Scan for the cell matching the given text and deliver its (x, y) coordinate at center. 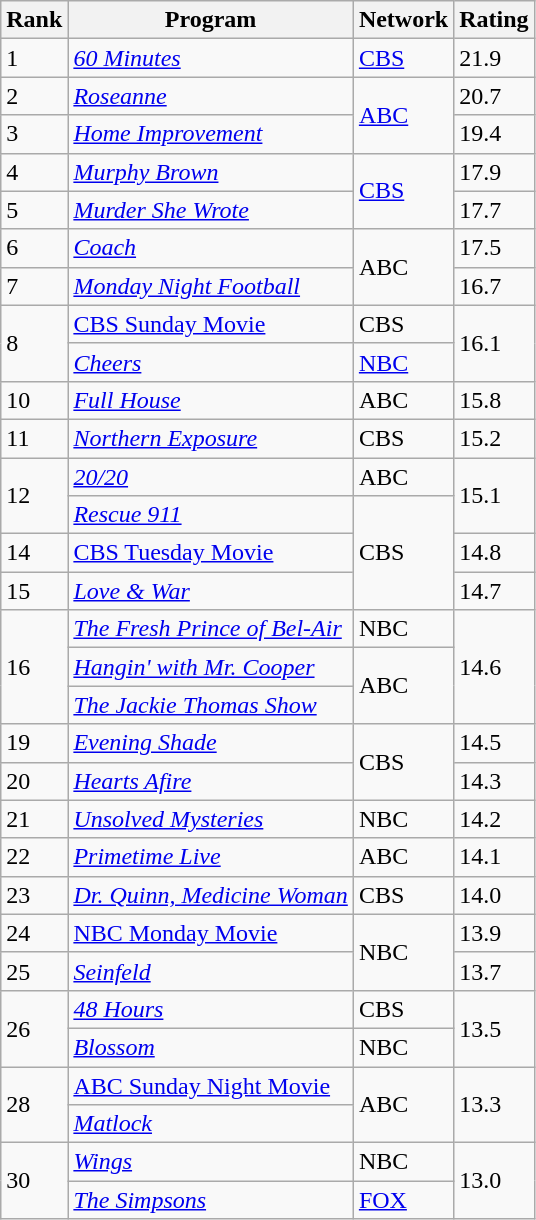
14.6 (494, 667)
13.7 (494, 971)
2 (34, 96)
1 (34, 58)
6 (34, 248)
16.7 (494, 286)
23 (34, 895)
13.3 (494, 1104)
3 (34, 134)
CBS Sunday Movie (210, 324)
5 (34, 210)
Seinfeld (210, 971)
21.9 (494, 58)
17.7 (494, 210)
Matlock (210, 1124)
60 Minutes (210, 58)
10 (34, 400)
24 (34, 933)
17.5 (494, 248)
28 (34, 1104)
25 (34, 971)
Monday Night Football (210, 286)
7 (34, 286)
13.5 (494, 1028)
14.0 (494, 895)
11 (34, 438)
16 (34, 667)
14 (34, 553)
14.7 (494, 591)
Northern Exposure (210, 438)
48 Hours (210, 1009)
21 (34, 819)
17.9 (494, 172)
14.5 (494, 743)
Rescue 911 (210, 515)
22 (34, 857)
Dr. Quinn, Medicine Woman (210, 895)
CBS Tuesday Movie (210, 553)
Love & War (210, 591)
15.8 (494, 400)
12 (34, 496)
Network (403, 20)
Blossom (210, 1047)
FOX (403, 1200)
20 (34, 781)
Hangin' with Mr. Cooper (210, 667)
ABC Sunday Night Movie (210, 1085)
Murder She Wrote (210, 210)
The Simpsons (210, 1200)
14.2 (494, 819)
20.7 (494, 96)
The Jackie Thomas Show (210, 705)
20/20 (210, 477)
Cheers (210, 362)
Coach (210, 248)
14.8 (494, 553)
15.2 (494, 438)
15.1 (494, 496)
16.1 (494, 343)
13.0 (494, 1181)
14.1 (494, 857)
Hearts Afire (210, 781)
NBC Monday Movie (210, 933)
14.3 (494, 781)
Primetime Live (210, 857)
26 (34, 1028)
Wings (210, 1162)
4 (34, 172)
15 (34, 591)
Rank (34, 20)
13.9 (494, 933)
The Fresh Prince of Bel-Air (210, 629)
Roseanne (210, 96)
Evening Shade (210, 743)
Unsolved Mysteries (210, 819)
Full House (210, 400)
30 (34, 1181)
19.4 (494, 134)
19 (34, 743)
8 (34, 343)
Home Improvement (210, 134)
Murphy Brown (210, 172)
Program (210, 20)
Rating (494, 20)
